Extract the [X, Y] coordinate from the center of the cell holding the provided text.  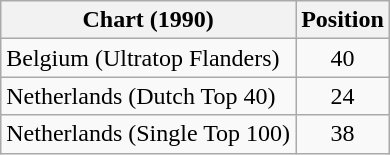
Chart (1990) [148, 20]
24 [343, 96]
Netherlands (Single Top 100) [148, 134]
Belgium (Ultratop Flanders) [148, 58]
40 [343, 58]
38 [343, 134]
Position [343, 20]
Netherlands (Dutch Top 40) [148, 96]
